Determine the (X, Y) coordinate at the center of the cell enclosing the given text.  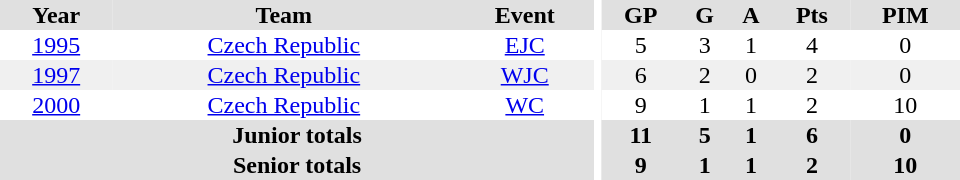
EJC (524, 45)
Junior totals (297, 135)
1997 (56, 75)
Team (284, 15)
GP (641, 15)
1995 (56, 45)
Year (56, 15)
11 (641, 135)
Pts (812, 15)
4 (812, 45)
3 (705, 45)
Event (524, 15)
WC (524, 105)
WJC (524, 75)
G (705, 15)
2000 (56, 105)
A (752, 15)
PIM (905, 15)
Senior totals (297, 165)
